Extract the [x, y] coordinate from the center of the cell holding the provided text.  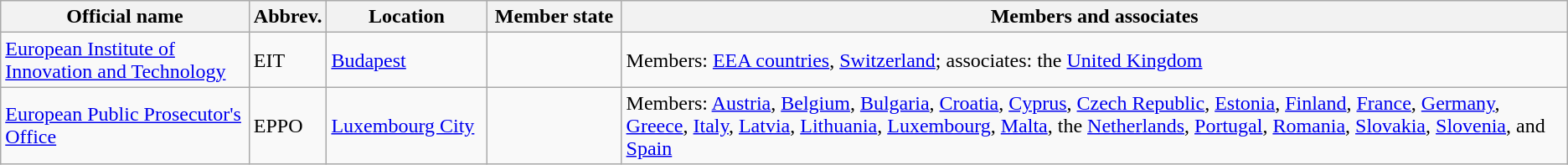
European Institute of Innovation and Technology [126, 60]
EPPO [288, 126]
Official name [126, 17]
Budapest [407, 60]
Members: EEA countries, Switzerland; associates: the United Kingdom [1094, 60]
EIT [288, 60]
Location [407, 17]
Luxembourg City [407, 126]
Member state [554, 17]
Abbrev. [288, 17]
Members and associates [1094, 17]
European Public Prosecutor's Office [126, 126]
